Return the [X, Y] coordinate for the center point of the cell that contains the specified text.  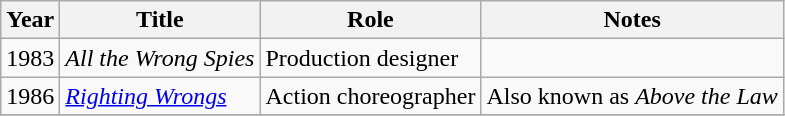
Action choreographer [370, 96]
Production designer [370, 58]
Notes [632, 20]
Righting Wrongs [160, 96]
Title [160, 20]
Also known as Above the Law [632, 96]
All the Wrong Spies [160, 58]
Year [30, 20]
Role [370, 20]
1983 [30, 58]
1986 [30, 96]
